Capture the cell that displays the provided text and extract its (X, Y) central coordinate. 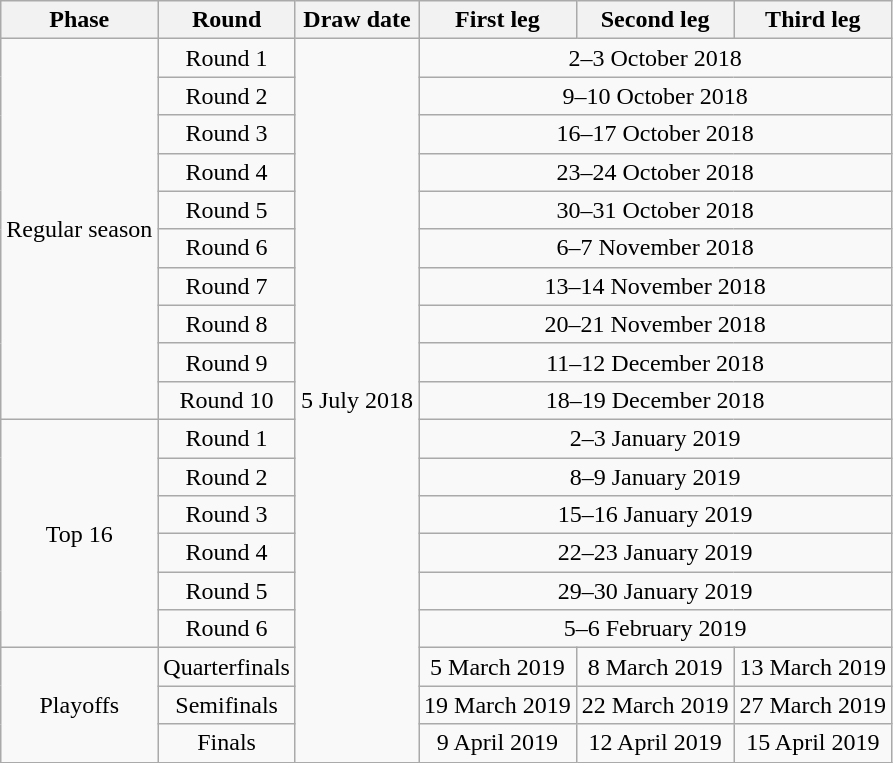
Finals (227, 743)
6–7 November 2018 (656, 248)
8 March 2019 (655, 667)
8–9 January 2019 (656, 477)
27 March 2019 (813, 705)
Regular season (80, 230)
Round 9 (227, 362)
2–3 January 2019 (656, 438)
Quarterfinals (227, 667)
5–6 February 2019 (656, 629)
Third leg (813, 20)
First leg (498, 20)
30–31 October 2018 (656, 210)
Round 10 (227, 400)
Draw date (356, 20)
Phase (80, 20)
15–16 January 2019 (656, 515)
5 March 2019 (498, 667)
22 March 2019 (655, 705)
16–17 October 2018 (656, 134)
9 April 2019 (498, 743)
22–23 January 2019 (656, 553)
11–12 December 2018 (656, 362)
13 March 2019 (813, 667)
12 April 2019 (655, 743)
Playoffs (80, 705)
Round 7 (227, 286)
5 July 2018 (356, 400)
Round (227, 20)
18–19 December 2018 (656, 400)
15 April 2019 (813, 743)
20–21 November 2018 (656, 324)
Top 16 (80, 533)
23–24 October 2018 (656, 172)
19 March 2019 (498, 705)
13–14 November 2018 (656, 286)
29–30 January 2019 (656, 591)
9–10 October 2018 (656, 96)
2–3 October 2018 (656, 58)
Second leg (655, 20)
Round 8 (227, 324)
Semifinals (227, 705)
